Return the [x, y] coordinate for the center point of the cell that contains the specified text.  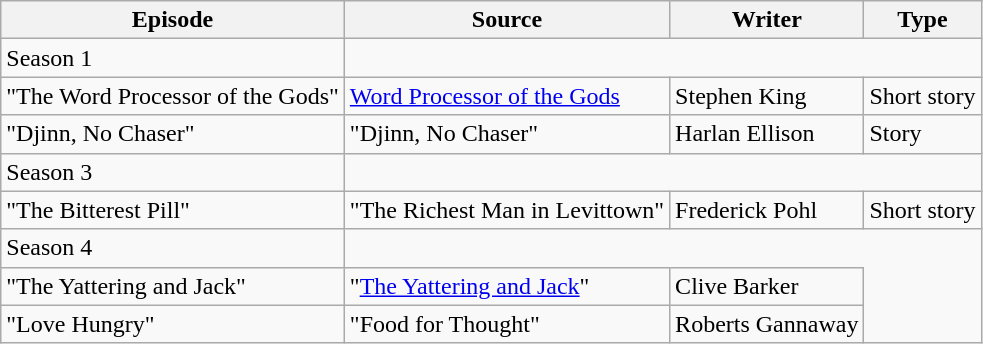
"The Word Processor of the Gods" [173, 96]
Writer [767, 20]
Season 1 [173, 58]
Frederick Pohl [767, 210]
"The Richest Man in Levittown" [506, 210]
Source [506, 20]
Harlan Ellison [767, 134]
Story [922, 134]
Episode [173, 20]
"Food for Thought" [506, 324]
Type [922, 20]
"The Bitterest Pill" [173, 210]
Clive Barker [767, 286]
Season 4 [173, 248]
Stephen King [767, 96]
Season 3 [173, 172]
"Love Hungry" [173, 324]
Roberts Gannaway [767, 324]
Word Processor of the Gods [506, 96]
